Provide the [X, Y] coordinate of the cell's center where the given text is located.  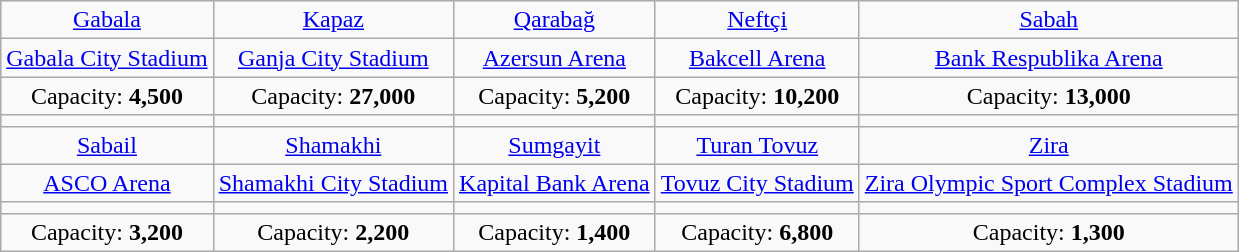
Tovuz City Stadium [757, 183]
Sabah [1048, 20]
Capacity: 27,000 [333, 96]
Capacity: 1,400 [555, 232]
Shamakhi City Stadium [333, 183]
Bakcell Arena [757, 58]
Sumgayit [555, 145]
Sabail [107, 145]
Capacity: 10,200 [757, 96]
Capacity: 13,000 [1048, 96]
Capacity: 3,200 [107, 232]
Bank Respublika Arena [1048, 58]
Neftçi [757, 20]
ASCO Arena [107, 183]
Zira [1048, 145]
Gabala City Stadium [107, 58]
Capacity: 5,200 [555, 96]
Capacity: 1,300 [1048, 232]
Ganja City Stadium [333, 58]
Azersun Arena [555, 58]
Shamakhi [333, 145]
Qarabağ [555, 20]
Capacity: 4,500 [107, 96]
Capacity: 6,800 [757, 232]
Gabala [107, 20]
Turan Tovuz [757, 145]
Capacity: 2,200 [333, 232]
Kapital Bank Arena [555, 183]
Zira Olympic Sport Complex Stadium [1048, 183]
Kapaz [333, 20]
